Capture the cell that displays the provided text and extract its [X, Y] central coordinate. 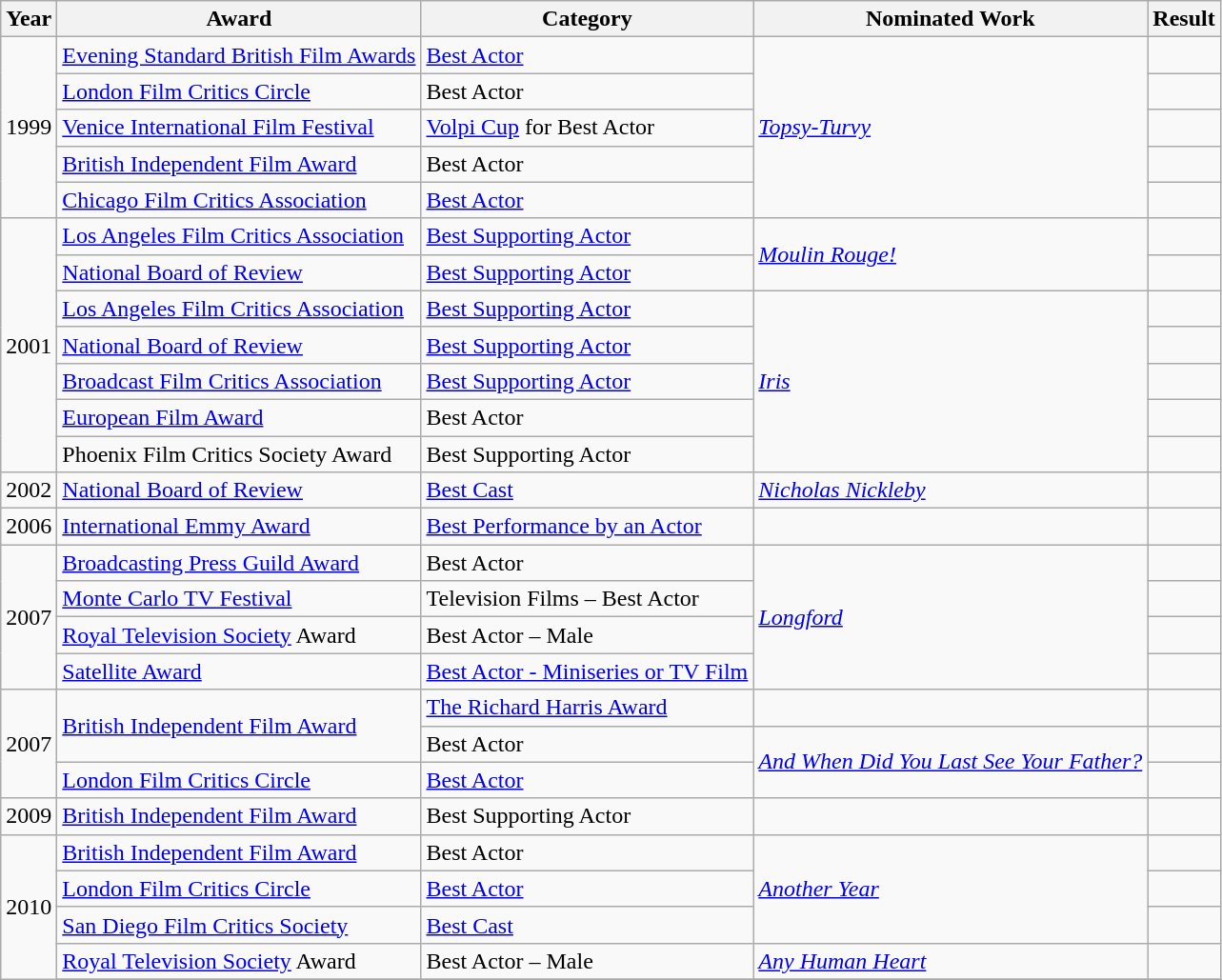
Venice International Film Festival [239, 128]
Broadcasting Press Guild Award [239, 563]
And When Did You Last See Your Father? [951, 762]
San Diego Film Critics Society [239, 925]
Volpi Cup for Best Actor [587, 128]
2002 [29, 490]
The Richard Harris Award [587, 708]
2009 [29, 816]
Nicholas Nickleby [951, 490]
International Emmy Award [239, 527]
Satellite Award [239, 671]
2006 [29, 527]
Longford [951, 617]
Any Human Heart [951, 961]
Award [239, 19]
Moulin Rouge! [951, 254]
Evening Standard British Film Awards [239, 55]
Broadcast Film Critics Association [239, 381]
Topsy-Turvy [951, 128]
Result [1184, 19]
2010 [29, 907]
Phoenix Film Critics Society Award [239, 454]
Monte Carlo TV Festival [239, 599]
Television Films – Best Actor [587, 599]
Iris [951, 381]
Best Performance by an Actor [587, 527]
Nominated Work [951, 19]
Chicago Film Critics Association [239, 200]
Year [29, 19]
Best Actor - Miniseries or TV Film [587, 671]
European Film Award [239, 417]
Another Year [951, 889]
Category [587, 19]
1999 [29, 128]
2001 [29, 345]
